For the text-containing cell, return its midpoint in [x, y] coordinate format. 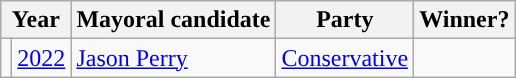
Winner? [464, 20]
Jason Perry [174, 58]
2022 [42, 58]
Year [36, 20]
Conservative [345, 58]
Party [345, 20]
Mayoral candidate [174, 20]
